Locate the cell with the specified text and output its (x, y) center coordinate. 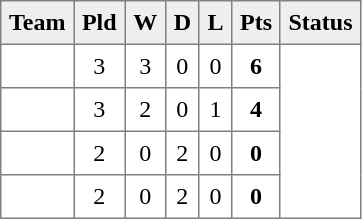
L (216, 23)
1 (216, 110)
D (182, 23)
4 (256, 110)
Pts (256, 23)
Status (320, 23)
Pld (100, 23)
6 (256, 66)
Team (38, 23)
W (145, 23)
